Pinpoint the cell where the given text exists, returning its [X, Y] midpoint coordinate. 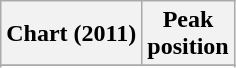
Chart (2011) [72, 34]
Peakposition [188, 34]
